Provide the (X, Y) coordinate of the cell's center where the given text is located.  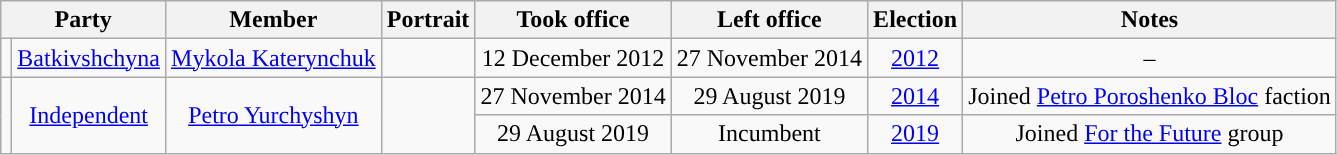
Election (916, 20)
Took office (573, 20)
Party (84, 20)
2019 (916, 134)
Joined Petro Poroshenko Bloc faction (1150, 96)
Left office (769, 20)
Portrait (428, 20)
Joined For the Future group (1150, 134)
Member (274, 20)
Notes (1150, 20)
Petro Yurchyshyn (274, 115)
– (1150, 58)
Independent (89, 115)
Mykola Katerynchuk (274, 58)
Incumbent (769, 134)
2014 (916, 96)
2012 (916, 58)
12 December 2012 (573, 58)
Batkivshchyna (89, 58)
